Return [x, y] of the center of cell containing provided text 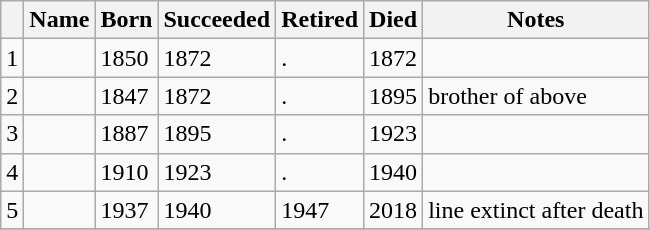
2 [12, 96]
Born [126, 20]
Retired [320, 20]
line extinct after death [536, 210]
Died [394, 20]
Succeeded [217, 20]
Notes [536, 20]
2018 [394, 210]
1 [12, 58]
Name [60, 20]
brother of above [536, 96]
1910 [126, 172]
1850 [126, 58]
4 [12, 172]
5 [12, 210]
3 [12, 134]
1937 [126, 210]
1947 [320, 210]
1847 [126, 96]
1887 [126, 134]
